Locate the cell with the specified text and output its [X, Y] center coordinate. 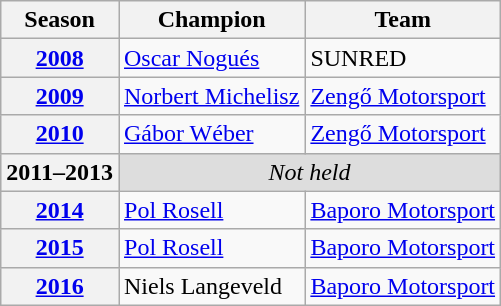
2015 [60, 248]
Niels Langeveld [211, 286]
Oscar Nogués [211, 58]
2011–2013 [60, 172]
SUNRED [403, 58]
Season [60, 20]
2014 [60, 210]
2016 [60, 286]
Norbert Michelisz [211, 96]
2008 [60, 58]
Champion [211, 20]
Gábor Wéber [211, 134]
2009 [60, 96]
Not held [309, 172]
Team [403, 20]
2010 [60, 134]
